For the text-containing cell, return its midpoint in (x, y) coordinate format. 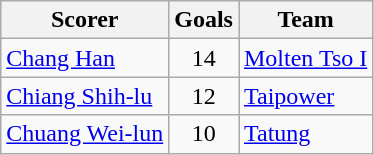
Tatung (305, 134)
Chang Han (85, 58)
Team (305, 20)
Chuang Wei-lun (85, 134)
Goals (204, 20)
10 (204, 134)
Scorer (85, 20)
14 (204, 58)
Chiang Shih-lu (85, 96)
Taipower (305, 96)
12 (204, 96)
Molten Tso I (305, 58)
